From the cell containing the given text, extract its center point as [x, y] coordinate. 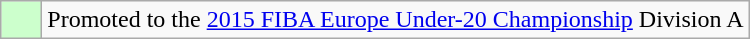
Promoted to the 2015 FIBA Europe Under-20 Championship Division A [396, 20]
